Search for the cell housing the specified text and yield its [X, Y] center coordinate. 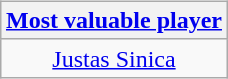
Most valuable player [114, 20]
Justas Sinica [114, 58]
